Locate the cell with the specified text and output its [x, y] center coordinate. 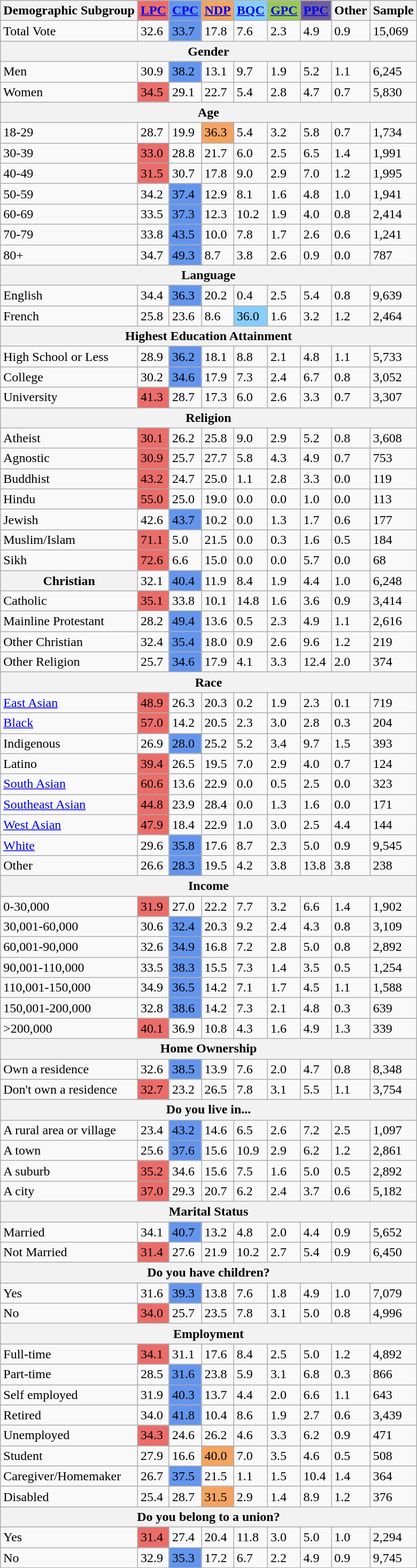
Do you live in... [208, 1110]
787 [393, 255]
8.8 [250, 357]
14.6 [218, 1130]
4.1 [250, 662]
Jewish [69, 519]
41.3 [153, 397]
Mainline Protestant [69, 621]
18.1 [218, 357]
2.2 [284, 1558]
44.8 [153, 804]
7.7 [250, 906]
30.1 [153, 438]
3,439 [393, 1415]
28.9 [153, 357]
23.9 [185, 804]
47.9 [153, 825]
55.0 [153, 499]
71.1 [153, 540]
30,001-60,000 [69, 927]
23.4 [153, 1130]
Employment [208, 1334]
719 [393, 703]
18.4 [185, 825]
32.8 [153, 1008]
34.4 [153, 296]
17.3 [218, 397]
Highest Education Attainment [208, 336]
A rural area or village [69, 1130]
38.6 [185, 1008]
0-30,000 [69, 906]
Indigenous [69, 743]
16.8 [218, 947]
374 [393, 662]
5,830 [393, 92]
49.4 [185, 621]
35.4 [185, 642]
40.0 [218, 1456]
36.0 [250, 316]
70-79 [69, 234]
60.6 [153, 784]
2,414 [393, 214]
10.0 [218, 234]
110,001-150,000 [69, 988]
32.9 [153, 1558]
3,052 [393, 377]
3.7 [316, 1191]
Atheist [69, 438]
48.9 [153, 703]
124 [393, 764]
21.9 [218, 1252]
Home Ownership [208, 1049]
20.5 [218, 723]
10.1 [218, 601]
3,754 [393, 1089]
508 [393, 1456]
5.5 [316, 1089]
5,733 [393, 357]
GPC [284, 11]
1,902 [393, 906]
30.6 [153, 927]
9,745 [393, 1558]
University [69, 397]
866 [393, 1374]
34.7 [153, 255]
East Asian [69, 703]
50-59 [69, 194]
144 [393, 825]
Caregiver/Homemaker [69, 1476]
13.7 [218, 1395]
3,414 [393, 601]
7.1 [250, 988]
23.2 [185, 1089]
13.1 [218, 72]
60,001-90,000 [69, 947]
18.0 [218, 642]
Language [208, 275]
35.8 [185, 845]
37.3 [185, 214]
11.8 [250, 1537]
40.4 [185, 580]
41.8 [185, 1415]
34.2 [153, 194]
2,294 [393, 1537]
Marital Status [208, 1211]
8.1 [250, 194]
20.7 [218, 1191]
60-69 [69, 214]
36.9 [185, 1028]
Race [208, 682]
40.1 [153, 1028]
27.7 [218, 458]
White [69, 845]
Catholic [69, 601]
26.3 [185, 703]
30.2 [153, 377]
27.6 [185, 1252]
393 [393, 743]
Retired [69, 1415]
49.3 [185, 255]
Self employed [69, 1395]
2,616 [393, 621]
30.7 [185, 173]
25.2 [218, 743]
23.6 [185, 316]
37.5 [185, 1476]
42.6 [153, 519]
6,245 [393, 72]
0.4 [250, 296]
37.4 [185, 194]
28.8 [185, 153]
29.6 [153, 845]
28.5 [153, 1374]
150,001-200,000 [69, 1008]
38.3 [185, 967]
6,248 [393, 580]
Not Married [69, 1252]
26.9 [153, 743]
1,254 [393, 967]
119 [393, 479]
4.2 [250, 865]
33.7 [185, 31]
31.1 [185, 1354]
Don't own a residence [69, 1089]
Gender [208, 51]
39.3 [185, 1293]
177 [393, 519]
238 [393, 865]
South Asian [69, 784]
Sikh [69, 560]
0.2 [250, 703]
5,182 [393, 1191]
1.8 [284, 1293]
37.0 [153, 1191]
1,097 [393, 1130]
27.0 [185, 906]
25.4 [153, 1496]
A city [69, 1191]
PPC [316, 11]
19.9 [185, 133]
1,241 [393, 234]
204 [393, 723]
24.7 [185, 479]
57.0 [153, 723]
5.9 [250, 1374]
23.5 [218, 1313]
Buddhist [69, 479]
68 [393, 560]
19.0 [218, 499]
35.2 [153, 1171]
171 [393, 804]
4,996 [393, 1313]
3.6 [316, 601]
36.5 [185, 988]
35.1 [153, 601]
184 [393, 540]
219 [393, 642]
28.0 [185, 743]
34.3 [153, 1435]
Income [208, 886]
471 [393, 1435]
30-39 [69, 153]
23.8 [218, 1374]
13.2 [218, 1232]
Sample [393, 11]
CPC [185, 11]
5.7 [316, 560]
80+ [69, 255]
9,545 [393, 845]
32.1 [153, 580]
9.6 [316, 642]
>200,000 [69, 1028]
College [69, 377]
Age [208, 112]
28.3 [185, 865]
9,639 [393, 296]
12.3 [218, 214]
36.2 [185, 357]
3,307 [393, 397]
12.9 [218, 194]
43.7 [185, 519]
8.9 [316, 1496]
40.3 [185, 1395]
1,941 [393, 194]
4.5 [316, 988]
11.9 [218, 580]
15.5 [218, 967]
Demographic Subgroup [69, 11]
7,079 [393, 1293]
French [69, 316]
0.1 [351, 703]
20.4 [218, 1537]
20.2 [218, 296]
643 [393, 1395]
English [69, 296]
5,652 [393, 1232]
3,608 [393, 438]
37.6 [185, 1150]
Hindu [69, 499]
High School or Less [69, 357]
Full-time [69, 1354]
21.7 [218, 153]
9.2 [250, 927]
38.5 [185, 1069]
Muslim/Islam [69, 540]
7.5 [250, 1171]
28.4 [218, 804]
Southeast Asian [69, 804]
Total Vote [69, 31]
2,464 [393, 316]
Agnostic [69, 458]
2,861 [393, 1150]
639 [393, 1008]
17.2 [218, 1558]
15.0 [218, 560]
26.7 [153, 1476]
10.9 [250, 1150]
34.5 [153, 92]
40.7 [185, 1232]
Own a residence [69, 1069]
29.3 [185, 1191]
Student [69, 1456]
Unemployed [69, 1435]
BQC [250, 11]
90,001-110,000 [69, 967]
Black [69, 723]
3,109 [393, 927]
35.3 [185, 1558]
15,069 [393, 31]
10.8 [218, 1028]
753 [393, 458]
Other Religion [69, 662]
1,995 [393, 173]
Other Christian [69, 642]
Do you have children? [208, 1273]
18-29 [69, 133]
43.5 [185, 234]
NDP [218, 11]
13.9 [218, 1069]
Do you belong to a union? [208, 1517]
29.1 [185, 92]
33.0 [153, 153]
Part-time [69, 1374]
22.2 [218, 906]
A town [69, 1150]
12.4 [316, 662]
39.4 [153, 764]
1,588 [393, 988]
4,892 [393, 1354]
3.4 [284, 743]
14.8 [250, 601]
28.2 [153, 621]
Christian [69, 580]
32.7 [153, 1089]
25.6 [153, 1150]
38.2 [185, 72]
376 [393, 1496]
16.6 [185, 1456]
72.6 [153, 560]
364 [393, 1476]
1,991 [393, 153]
6,450 [393, 1252]
26.6 [153, 865]
Religion [208, 418]
27.9 [153, 1456]
West Asian [69, 825]
Latino [69, 764]
8,348 [393, 1069]
40-49 [69, 173]
27.4 [185, 1537]
A suburb [69, 1171]
Disabled [69, 1496]
323 [393, 784]
Men [69, 72]
Married [69, 1232]
113 [393, 499]
Women [69, 92]
1,734 [393, 133]
339 [393, 1028]
22.7 [218, 92]
24.6 [185, 1435]
LPC [153, 11]
6.8 [316, 1374]
